Return (X, Y) of the center of cell containing provided text 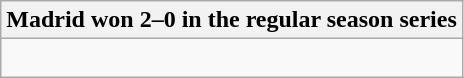
Madrid won 2–0 in the regular season series (232, 20)
